Capture the cell that displays the provided text and extract its (x, y) central coordinate. 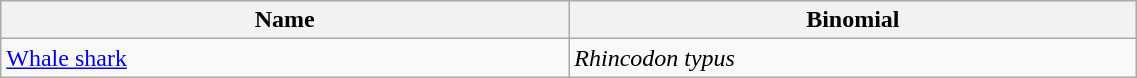
Rhincodon typus (853, 58)
Binomial (853, 20)
Whale shark (285, 58)
Name (285, 20)
